Locate the cell with the specified text and output its [x, y] center coordinate. 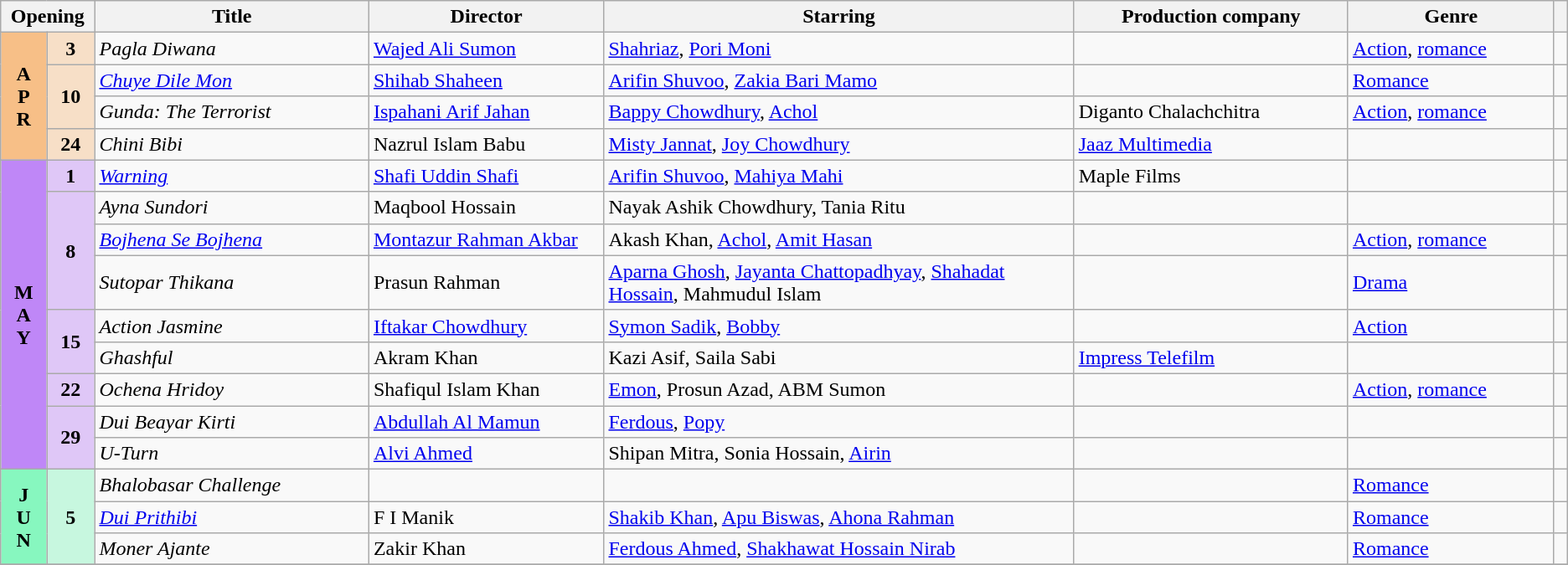
10 [70, 96]
Bojhena Se Bojhena [231, 239]
Wajed Ali Sumon [486, 49]
Abdullah Al Mamun [486, 421]
Chini Bibi [231, 144]
3 [70, 49]
Montazur Rahman Akbar [486, 239]
Sutopar Thikana [231, 283]
Emon, Prosun Azad, ABM Sumon [839, 389]
Misty Jannat, Joy Chowdhury [839, 144]
Nazrul Islam Babu [486, 144]
Alvi Ahmed [486, 454]
1 [70, 176]
Dui Prithibi [231, 517]
APR [23, 96]
Shafi Uddin Shafi [486, 176]
Shihab Shaheen [486, 80]
Shahriaz, Pori Moni [839, 49]
Prasun Rahman [486, 283]
Diganto Chalachchitra [1211, 112]
Action Jasmine [231, 326]
Production company [1211, 17]
Warning [231, 176]
Shafiqul Islam Khan [486, 389]
Maqbool Hossain [486, 208]
Nayak Ashik Chowdhury, Tania Ritu [839, 208]
Opening [48, 17]
Impress Telefilm [1211, 357]
MAY [23, 315]
Ochena Hridoy [231, 389]
Maple Films [1211, 176]
Ghashful [231, 357]
Title [231, 17]
Zakir Khan [486, 549]
Arifin Shuvoo, Mahiya Mahi [839, 176]
Moner Ajante [231, 549]
Genre [1451, 17]
29 [70, 437]
Ferdous, Popy [839, 421]
JUN [23, 517]
22 [70, 389]
Chuye Dile Mon [231, 80]
Iftakar Chowdhury [486, 326]
Bhalobasar Challenge [231, 485]
Akash Khan, Achol, Amit Hasan [839, 239]
Action [1451, 326]
Shakib Khan, Apu Biswas, Ahona Rahman [839, 517]
Ferdous Ahmed, Shakhawat Hossain Nirab [839, 549]
5 [70, 517]
Ayna Sundori [231, 208]
Jaaz Multimedia [1211, 144]
15 [70, 342]
Gunda: The Terrorist [231, 112]
Director [486, 17]
Drama [1451, 283]
Starring [839, 17]
Akram Khan [486, 357]
24 [70, 144]
Kazi Asif, Saila Sabi [839, 357]
F I Manik [486, 517]
Arifin Shuvoo, Zakia Bari Mamo [839, 80]
Bappy Chowdhury, Achol [839, 112]
Dui Beayar Kirti [231, 421]
Aparna Ghosh, Jayanta Chattopadhyay, Shahadat Hossain, Mahmudul Islam [839, 283]
Shipan Mitra, Sonia Hossain, Airin [839, 454]
Symon Sadik, Bobby [839, 326]
Ispahani Arif Jahan [486, 112]
U-Turn [231, 454]
8 [70, 251]
Pagla Diwana [231, 49]
